Determine the [X, Y] coordinate at the center of the cell enclosing the given text.  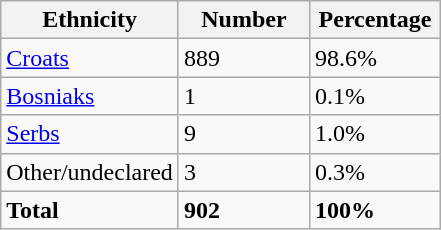
100% [374, 210]
Croats [90, 58]
902 [244, 210]
Serbs [90, 134]
98.6% [374, 58]
0.1% [374, 96]
1.0% [374, 134]
9 [244, 134]
Bosniaks [90, 96]
Total [90, 210]
889 [244, 58]
Ethnicity [90, 20]
0.3% [374, 172]
Percentage [374, 20]
1 [244, 96]
Other/undeclared [90, 172]
3 [244, 172]
Number [244, 20]
